For the text-containing cell, return its midpoint in [x, y] coordinate format. 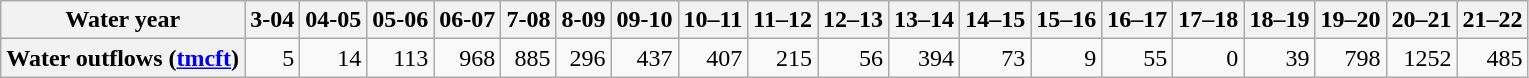
798 [1350, 58]
05-06 [400, 20]
56 [854, 58]
437 [644, 58]
19–20 [1350, 20]
11–12 [783, 20]
968 [468, 58]
1252 [1422, 58]
Water year [123, 20]
10–11 [713, 20]
7-08 [528, 20]
20–21 [1422, 20]
296 [584, 58]
9 [1066, 58]
39 [1280, 58]
16–17 [1138, 20]
21–22 [1492, 20]
14 [334, 58]
04-05 [334, 20]
5 [272, 58]
215 [783, 58]
Water outflows (tmcft) [123, 58]
17–18 [1208, 20]
407 [713, 58]
8-09 [584, 20]
18–19 [1280, 20]
394 [924, 58]
06-07 [468, 20]
0 [1208, 58]
14–15 [996, 20]
15–16 [1066, 20]
485 [1492, 58]
12–13 [854, 20]
113 [400, 58]
3-04 [272, 20]
55 [1138, 58]
13–14 [924, 20]
885 [528, 58]
73 [996, 58]
09-10 [644, 20]
